For the text-containing cell, return its midpoint in [x, y] coordinate format. 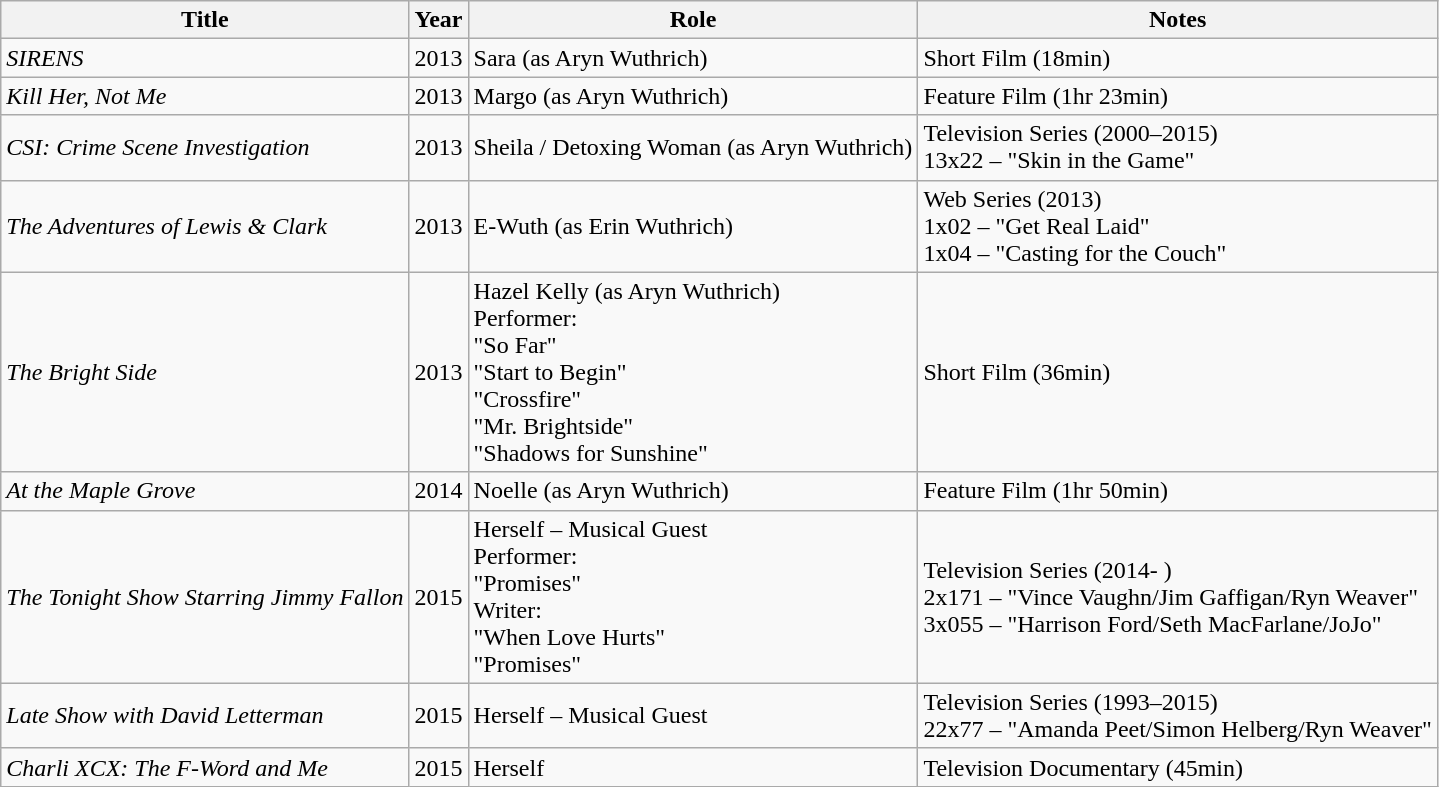
Hazel Kelly (as Aryn Wuthrich)Performer:"So Far""Start to Begin""Crossfire""Mr. Brightside""Shadows for Sunshine" [693, 372]
At the Maple Grove [205, 491]
Role [693, 20]
Late Show with David Letterman [205, 716]
Short Film (18min) [1178, 58]
Margo (as Aryn Wuthrich) [693, 96]
Television Series (2014- )2x171 – "Vince Vaughn/Jim Gaffigan/Ryn Weaver"3x055 – "Harrison Ford/Seth MacFarlane/JoJo" [1178, 596]
Sara (as Aryn Wuthrich) [693, 58]
Sheila / Detoxing Woman (as Aryn Wuthrich) [693, 148]
Web Series (2013)1x02 – "Get Real Laid"1x04 – "Casting for the Couch" [1178, 226]
Herself – Musical Guest [693, 716]
Herself – Musical GuestPerformer:"Promises"Writer:"When Love Hurts""Promises" [693, 596]
2014 [438, 491]
Herself [693, 767]
Charli XCX: The F-Word and Me [205, 767]
Television Series (1993–2015)22x77 – "Amanda Peet/Simon Helberg/Ryn Weaver" [1178, 716]
The Bright Side [205, 372]
E-Wuth (as Erin Wuthrich) [693, 226]
Television Documentary (45min) [1178, 767]
Feature Film (1hr 50min) [1178, 491]
The Adventures of Lewis & Clark [205, 226]
Year [438, 20]
SIRENS [205, 58]
Notes [1178, 20]
Short Film (36min) [1178, 372]
CSI: Crime Scene Investigation [205, 148]
Television Series (2000–2015)13x22 – "Skin in the Game" [1178, 148]
Feature Film (1hr 23min) [1178, 96]
Noelle (as Aryn Wuthrich) [693, 491]
The Tonight Show Starring Jimmy Fallon [205, 596]
Title [205, 20]
Kill Her, Not Me [205, 96]
